Capture the cell that displays the provided text and extract its (x, y) central coordinate. 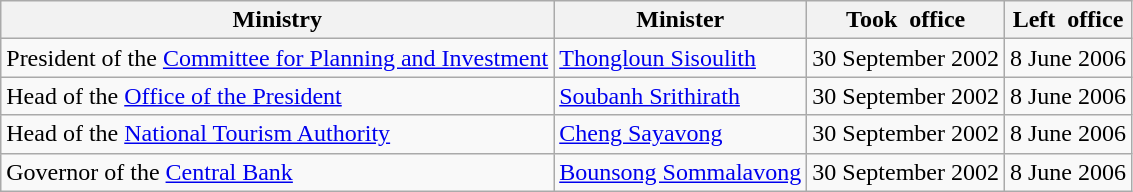
Cheng Sayavong (680, 134)
Ministry (278, 20)
Head of the National Tourism Authority (278, 134)
Head of the Office of the President (278, 96)
Took office (906, 20)
Minister (680, 20)
President of the Committee for Planning and Investment (278, 58)
Soubanh Srithirath (680, 96)
Governor of the Central Bank (278, 172)
Bounsong Sommalavong (680, 172)
Thongloun Sisoulith (680, 58)
Left office (1068, 20)
